Return the (X, Y) coordinate for the center point of the cell that contains the specified text.  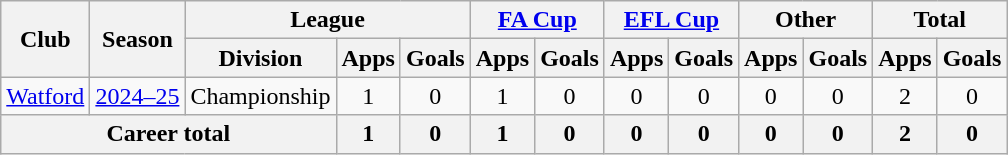
Career total (168, 134)
Championship (260, 96)
League (328, 20)
FA Cup (537, 20)
Club (46, 39)
Other (806, 20)
Division (260, 58)
Watford (46, 96)
Total (940, 20)
EFL Cup (671, 20)
2024–25 (138, 96)
Season (138, 39)
